Capture the cell that displays the provided text and extract its [x, y] central coordinate. 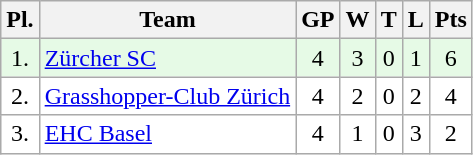
Pts [450, 20]
W [358, 20]
L [416, 20]
T [388, 20]
3. [20, 134]
Zürcher SC [168, 58]
Team [168, 20]
2. [20, 96]
Pl. [20, 20]
GP [318, 20]
1. [20, 58]
EHC Basel [168, 134]
6 [450, 58]
Grasshopper-Club Zürich [168, 96]
